Scan for the cell matching the given text and deliver its [X, Y] coordinate at center. 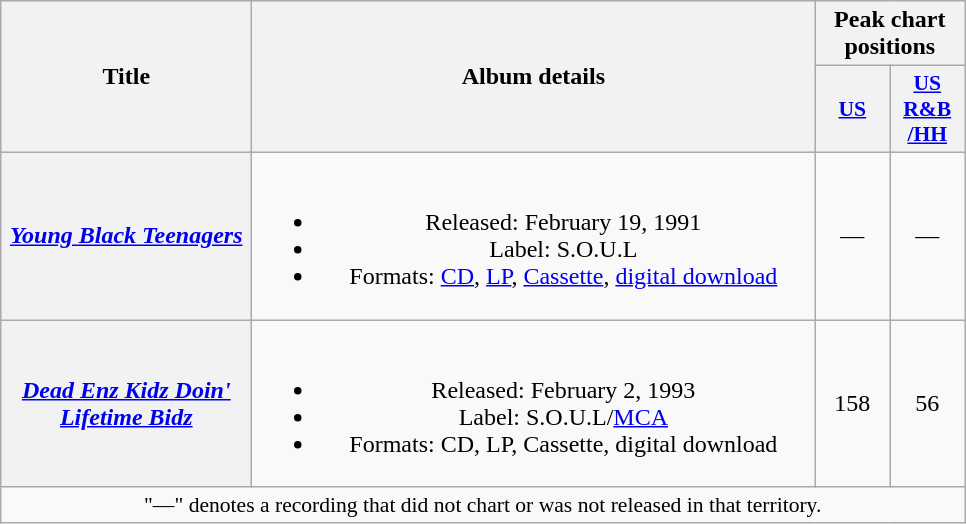
Released: February 2, 1993Label: S.O.U.L/MCAFormats: CD, LP, Cassette, digital download [534, 404]
"—" denotes a recording that did not chart or was not released in that territory. [483, 505]
Young Black Teenagers [126, 236]
Peak chart positions [890, 34]
158 [852, 404]
USR&B/HH [928, 110]
Released: February 19, 1991Label: S.O.U.LFormats: CD, LP, Cassette, digital download [534, 236]
Title [126, 77]
US [852, 110]
56 [928, 404]
Album details [534, 77]
Dead Enz Kidz Doin' Lifetime Bidz [126, 404]
